Provide the [x, y] coordinate of the cell's center where the given text is located.  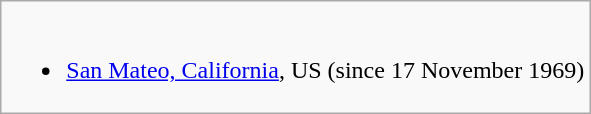
San Mateo, California, US (since 17 November 1969) [296, 58]
